Provide the (x, y) coordinate of the cell's center where the given text is located.  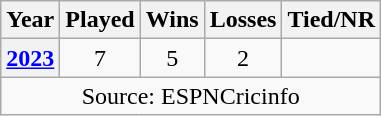
Tied/NR (332, 20)
2 (243, 58)
Losses (243, 20)
2023 (30, 58)
5 (172, 58)
Source: ESPNCricinfo (191, 96)
Year (30, 20)
Wins (172, 20)
Played (100, 20)
7 (100, 58)
